Determine the (X, Y) coordinate at the center of the cell enclosing the given text.  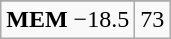
MEM −18.5 (68, 20)
73 (152, 20)
